Detect which cell encompasses the target text, then output its (X, Y) center coordinate. 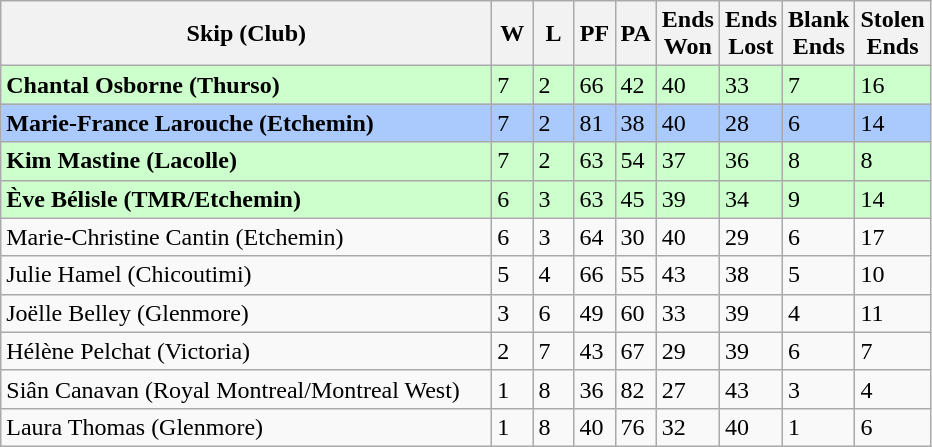
Stolen Ends (892, 34)
W (512, 34)
16 (892, 85)
Skip (Club) (246, 34)
49 (594, 313)
Chantal Osborne (Thurso) (246, 85)
54 (636, 161)
28 (750, 123)
42 (636, 85)
32 (688, 427)
Blank Ends (819, 34)
Hélène Pelchat (Victoria) (246, 351)
45 (636, 199)
Marie-France Larouche (Etchemin) (246, 123)
Ève Bélisle (TMR/Etchemin) (246, 199)
81 (594, 123)
60 (636, 313)
L (554, 34)
Joëlle Belley (Glenmore) (246, 313)
27 (688, 389)
10 (892, 275)
Ends Won (688, 34)
34 (750, 199)
Kim Mastine (Lacolle) (246, 161)
17 (892, 237)
Julie Hamel (Chicoutimi) (246, 275)
11 (892, 313)
Siân Canavan (Royal Montreal/Montreal West) (246, 389)
30 (636, 237)
PF (594, 34)
64 (594, 237)
55 (636, 275)
82 (636, 389)
37 (688, 161)
Ends Lost (750, 34)
Laura Thomas (Glenmore) (246, 427)
9 (819, 199)
PA (636, 34)
Marie-Christine Cantin (Etchemin) (246, 237)
67 (636, 351)
76 (636, 427)
